Provide the [x, y] coordinate of the cell's center where the given text is located.  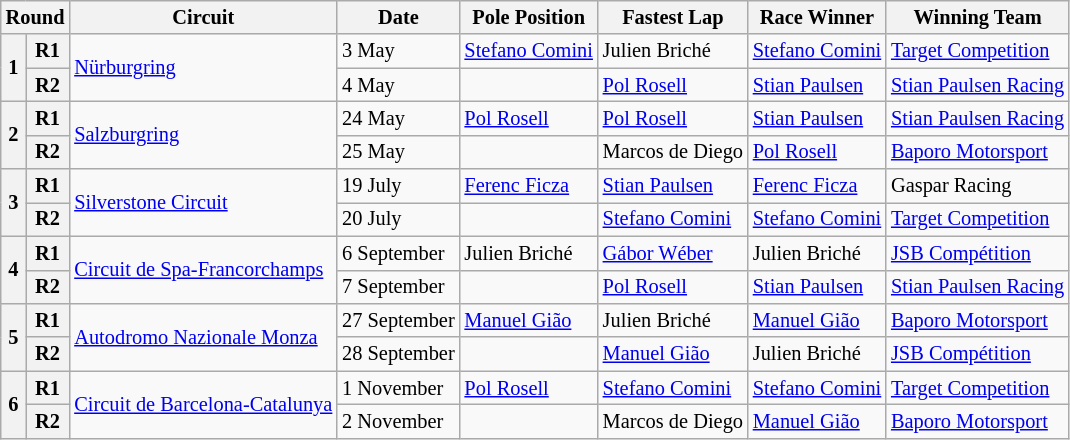
3 [14, 202]
3 May [398, 51]
4 [14, 270]
1 [14, 68]
6 [14, 404]
28 September [398, 354]
Fastest Lap [673, 17]
2 [14, 134]
7 September [398, 287]
5 [14, 336]
Circuit de Barcelona-Catalunya [203, 404]
Circuit de Spa-Francorchamps [203, 270]
Date [398, 17]
6 September [398, 253]
Silverstone Circuit [203, 202]
Gábor Wéber [673, 253]
4 May [398, 85]
24 May [398, 118]
Salzburgring [203, 134]
25 May [398, 152]
Circuit [203, 17]
27 September [398, 320]
Autodromo Nazionale Monza [203, 336]
1 November [398, 388]
19 July [398, 186]
Race Winner [817, 17]
Gaspar Racing [978, 186]
2 November [398, 421]
20 July [398, 219]
Winning Team [978, 17]
Pole Position [529, 17]
Nürburgring [203, 68]
Round [36, 17]
